Extract the [x, y] coordinate from the center of the cell holding the provided text.  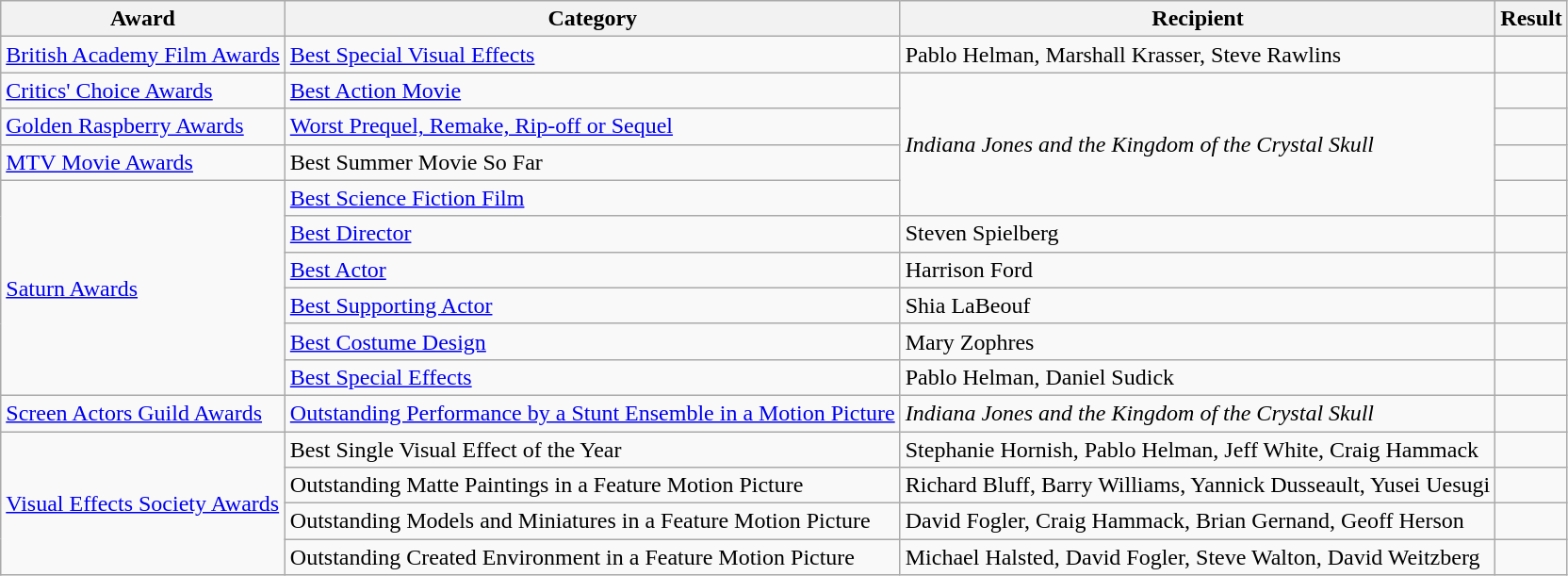
Best Science Fiction Film [592, 198]
Pablo Helman, Marshall Krasser, Steve Rawlins [1198, 55]
Outstanding Matte Paintings in a Feature Motion Picture [592, 485]
Outstanding Created Environment in a Feature Motion Picture [592, 557]
Result [1531, 19]
Best Summer Movie So Far [592, 162]
Best Actor [592, 270]
Golden Raspberry Awards [143, 126]
Richard Bluff, Barry Williams, Yannick Dusseault, Yusei Uesugi [1198, 485]
Shia LaBeouf [1198, 305]
Screen Actors Guild Awards [143, 413]
Award [143, 19]
Outstanding Performance by a Stunt Ensemble in a Motion Picture [592, 413]
Best Special Effects [592, 377]
Category [592, 19]
Worst Prequel, Remake, Rip-off or Sequel [592, 126]
Best Supporting Actor [592, 305]
Critics' Choice Awards [143, 91]
Recipient [1198, 19]
Michael Halsted, David Fogler, Steve Walton, David Weitzberg [1198, 557]
MTV Movie Awards [143, 162]
British Academy Film Awards [143, 55]
Best Special Visual Effects [592, 55]
Best Action Movie [592, 91]
Mary Zophres [1198, 341]
Steven Spielberg [1198, 234]
Best Costume Design [592, 341]
Outstanding Models and Miniatures in a Feature Motion Picture [592, 521]
Best Single Visual Effect of the Year [592, 450]
Visual Effects Society Awards [143, 503]
David Fogler, Craig Hammack, Brian Gernand, Geoff Herson [1198, 521]
Stephanie Hornish, Pablo Helman, Jeff White, Craig Hammack [1198, 450]
Pablo Helman, Daniel Sudick [1198, 377]
Saturn Awards [143, 288]
Best Director [592, 234]
Harrison Ford [1198, 270]
